For the text-containing cell, return its midpoint in [X, Y] coordinate format. 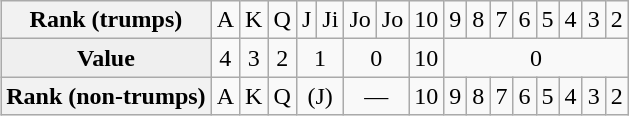
Value [106, 58]
(J) [320, 96]
Rank (non-trumps) [106, 96]
J [306, 20]
Rank (trumps) [106, 20]
1 [320, 58]
Ji [330, 20]
— [376, 96]
